From the cell containing the given text, extract its center point as (x, y) coordinate. 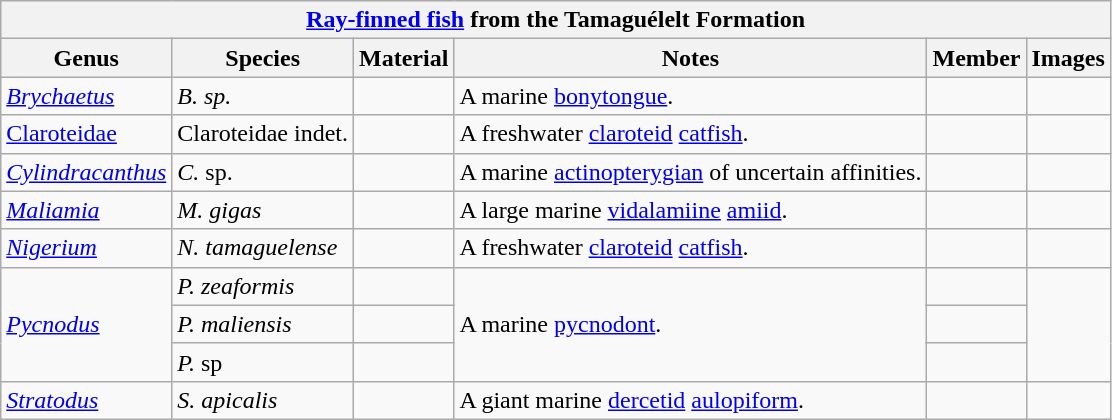
Stratodus (86, 400)
Nigerium (86, 248)
P. zeaformis (263, 286)
S. apicalis (263, 400)
Maliamia (86, 210)
A marine actinopterygian of uncertain affinities. (690, 172)
M. gigas (263, 210)
Claroteidae indet. (263, 134)
Material (403, 58)
Cylindracanthus (86, 172)
Notes (690, 58)
Genus (86, 58)
C. sp. (263, 172)
Member (976, 58)
B. sp. (263, 96)
Claroteidae (86, 134)
P. maliensis (263, 324)
A giant marine dercetid aulopiform. (690, 400)
P. sp (263, 362)
A marine bonytongue. (690, 96)
Ray-finned fish from the Tamaguélelt Formation (556, 20)
N. tamaguelense (263, 248)
A marine pycnodont. (690, 324)
Pycnodus (86, 324)
A large marine vidalamiine amiid. (690, 210)
Brychaetus (86, 96)
Species (263, 58)
Images (1068, 58)
